Provide the (x, y) coordinate of the cell's center where the given text is located.  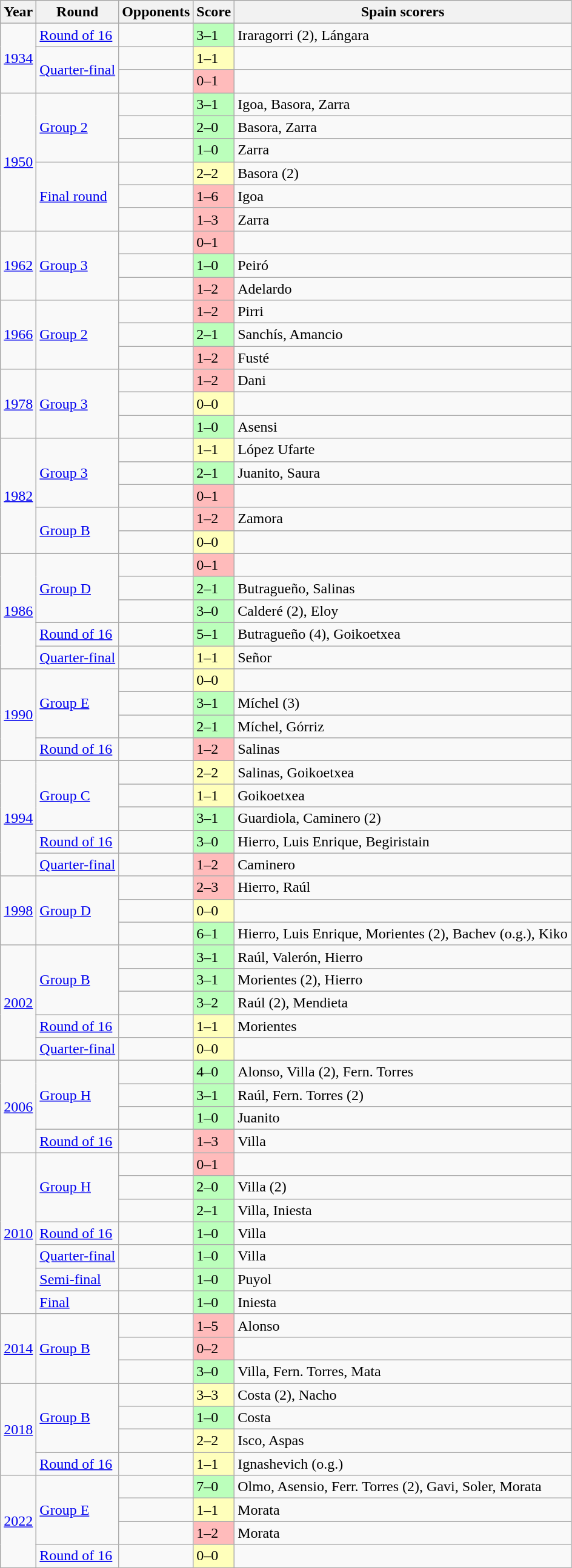
7–0 (214, 1487)
2022 (18, 1521)
1950 (18, 162)
Villa (2) (403, 1187)
1990 (18, 715)
1978 (18, 404)
2–3 (214, 888)
Calderé (2), Eloy (403, 611)
2014 (18, 1348)
Iniesta (403, 1302)
1962 (18, 265)
Iraragorri (2), Lángara (403, 35)
Olmo, Asensio, Ferr. Torres (2), Gavi, Soler, Morata (403, 1487)
Hierro, Luis Enrique, Morientes (2), Bachev (o.g.), Kiko (403, 934)
Raúl (2), Mendieta (403, 1003)
4–0 (214, 1072)
0–2 (214, 1348)
Sanchís, Amancio (403, 335)
1–6 (214, 196)
Final (78, 1302)
Butragueño (4), Goikoetxea (403, 634)
2018 (18, 1429)
Morientes (2), Hierro (403, 980)
Alonso (403, 1325)
Round (78, 12)
Year (18, 12)
Raúl, Valerón, Hierro (403, 957)
Raúl, Fern. Torres (2) (403, 1095)
Opponents (156, 12)
Semi-final (78, 1279)
Spain scorers (403, 12)
Juanito (403, 1118)
Caminero (403, 865)
1966 (18, 335)
Dani (403, 381)
Juanito, Saura (403, 473)
1–5 (214, 1325)
Pirri (403, 312)
Costa (2), Nacho (403, 1394)
Alonso, Villa (2), Fern. Torres (403, 1072)
Basora (2) (403, 173)
Zamora (403, 519)
Puyol (403, 1279)
1982 (18, 496)
Señor (403, 657)
Hierro, Luis Enrique, Begiristain (403, 842)
Guardiola, Caminero (2) (403, 819)
Score (214, 12)
Final round (78, 196)
Fusté (403, 358)
Butragueño, Salinas (403, 588)
Salinas (403, 749)
Asensi (403, 427)
Salinas, Goikoetxea (403, 772)
Igoa, Basora, Zarra (403, 104)
1934 (18, 58)
Hierro, Raúl (403, 888)
Míchel, Górriz (403, 726)
Goikoetxea (403, 796)
Peiró (403, 265)
3–2 (214, 1003)
1986 (18, 611)
2006 (18, 1107)
López Ufarte (403, 450)
Morientes (403, 1026)
Basora, Zarra (403, 127)
Míchel (3) (403, 703)
Ignashevich (o.g.) (403, 1464)
3–3 (214, 1394)
2002 (18, 1003)
Group C (78, 796)
1998 (18, 911)
Isco, Aspas (403, 1441)
6–1 (214, 934)
5–1 (214, 634)
2010 (18, 1233)
1994 (18, 819)
Igoa (403, 196)
Adelardo (403, 289)
Villa, Fern. Torres, Mata (403, 1371)
Villa, Iniesta (403, 1210)
Costa (403, 1418)
